Identify which cell holds the provided text, then report its [X, Y] central coordinate. 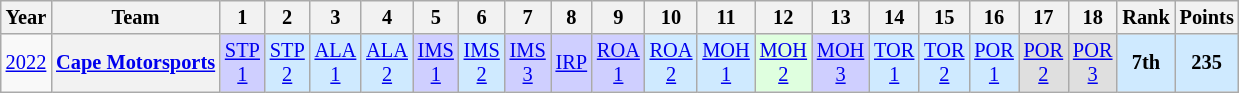
ROA2 [672, 63]
4 [387, 17]
18 [1092, 17]
10 [672, 17]
POR2 [1044, 63]
7 [528, 17]
12 [784, 17]
3 [336, 17]
5 [436, 17]
13 [840, 17]
Team [136, 17]
IRP [572, 63]
235 [1207, 63]
STP2 [288, 63]
1 [242, 17]
Points [1207, 17]
17 [1044, 17]
POR1 [994, 63]
9 [618, 17]
14 [894, 17]
11 [726, 17]
Year [26, 17]
IMS1 [436, 63]
IMS3 [528, 63]
TOR2 [944, 63]
16 [994, 17]
MOH2 [784, 63]
Rank [1146, 17]
15 [944, 17]
MOH1 [726, 63]
2022 [26, 63]
Cape Motorsports [136, 63]
STP1 [242, 63]
IMS2 [482, 63]
ALA1 [336, 63]
POR3 [1092, 63]
MOH3 [840, 63]
2 [288, 17]
ALA2 [387, 63]
7th [1146, 63]
6 [482, 17]
TOR1 [894, 63]
ROA1 [618, 63]
8 [572, 17]
